Provide the [X, Y] coordinate of the cell's center where the given text is located.  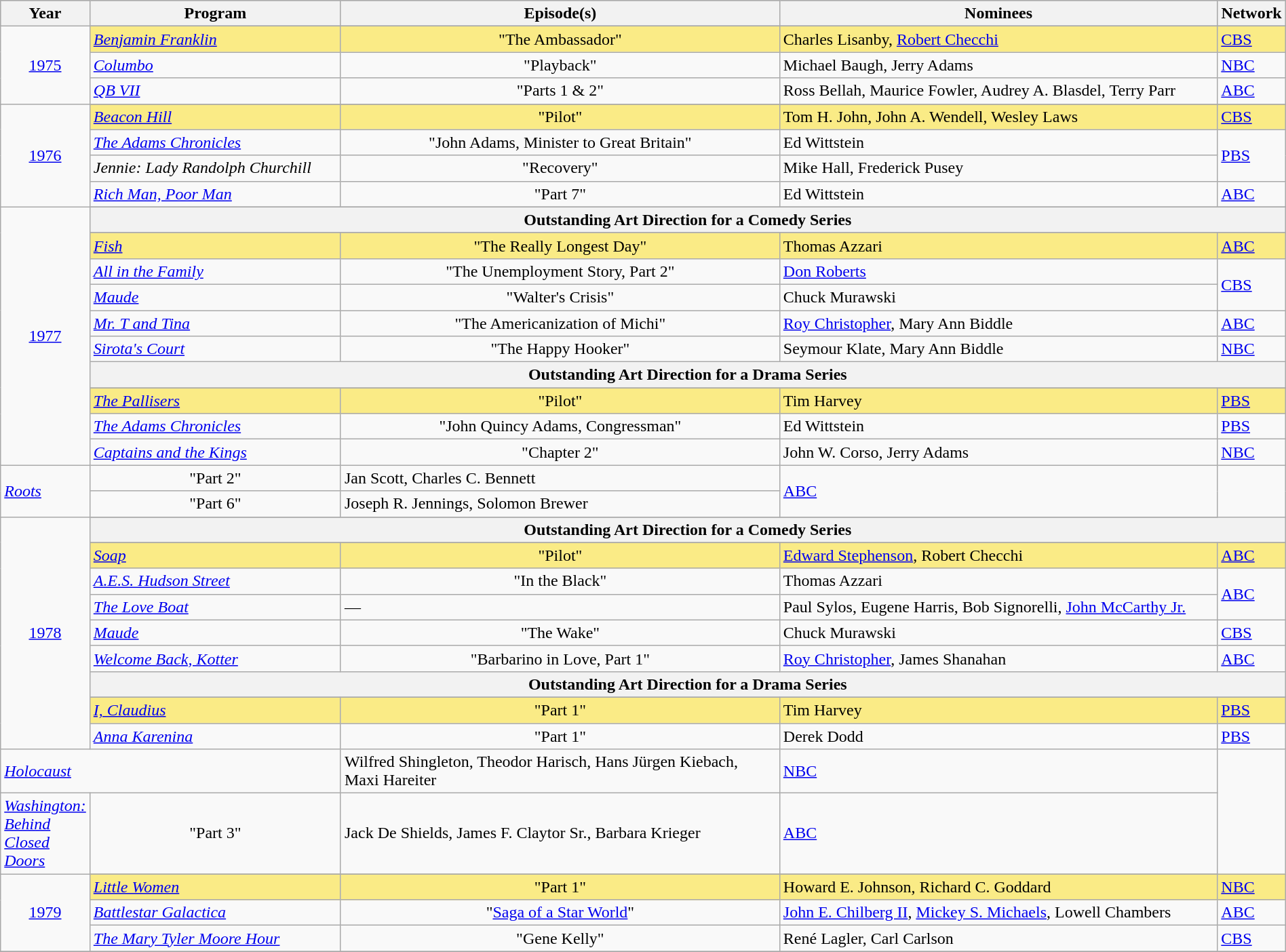
Jack De Shields, James F. Claytor Sr., Barbara Krieger [560, 834]
Nominees [998, 14]
"The Americanization of Michi" [560, 323]
Year [45, 14]
Welcome Back, Kotter [215, 658]
"The Happy Hooker" [560, 349]
"Saga of a Star World" [560, 913]
"Recovery" [560, 168]
"The Really Longest Day" [560, 245]
Wilfred Shingleton, Theodor Harisch, Hans Jürgen Kiebach, Maxi Hareiter [560, 772]
"John Adams, Minister to Great Britain" [560, 142]
"Parts 1 & 2" [560, 91]
Paul Sylos, Eugene Harris, Bob Signorelli, John McCarthy Jr. [998, 607]
Holocaust [171, 772]
I, Claudius [215, 710]
Columbo [215, 65]
1978 [45, 633]
Mr. T and Tina [215, 323]
1976 [45, 155]
Tom H. John, John A. Wendell, Wesley Laws [998, 117]
"Gene Kelly" [560, 938]
John E. Chilberg II, Mickey S. Michaels, Lowell Chambers [998, 913]
1975 [45, 65]
"Playback" [560, 65]
Anna Karenina [215, 736]
"Part 7" [560, 194]
The Mary Tyler Moore Hour [215, 938]
QB VII [215, 91]
"The Unemployment Story, Part 2" [560, 271]
"Part 3" [215, 834]
"The Ambassador" [560, 39]
"Chapter 2" [560, 452]
Program [215, 14]
"Barbarino in Love, Part 1" [560, 658]
Beacon Hill [215, 117]
John W. Corso, Jerry Adams [998, 452]
1977 [45, 336]
"The Wake" [560, 633]
1979 [45, 913]
Washington: Behind Closed Doors [45, 834]
Jennie: Lady Randolph Churchill [215, 168]
Seymour Klate, Mary Ann Biddle [998, 349]
Michael Baugh, Jerry Adams [998, 65]
Joseph R. Jennings, Solomon Brewer [560, 504]
Howard E. Johnson, Richard C. Goddard [998, 887]
Mike Hall, Frederick Pusey [998, 168]
Fish [215, 245]
Episode(s) [560, 14]
Rich Man, Poor Man [215, 194]
"In the Black" [560, 581]
Roots [45, 491]
Don Roberts [998, 271]
René Lagler, Carl Carlson [998, 938]
"Walter's Crisis" [560, 297]
Little Women [215, 887]
Roy Christopher, Mary Ann Biddle [998, 323]
Benjamin Franklin [215, 39]
Battlestar Galactica [215, 913]
"Part 2" [215, 478]
— [560, 607]
Soap [215, 555]
"Part 6" [215, 504]
A.E.S. Hudson Street [215, 581]
Captains and the Kings [215, 452]
Edward Stephenson, Robert Checchi [998, 555]
The Love Boat [215, 607]
Roy Christopher, James Shanahan [998, 658]
Ross Bellah, Maurice Fowler, Audrey A. Blasdel, Terry Parr [998, 91]
Network [1251, 14]
Jan Scott, Charles C. Bennett [560, 478]
All in the Family [215, 271]
Charles Lisanby, Robert Checchi [998, 39]
Sirota's Court [215, 349]
"John Quincy Adams, Congressman" [560, 427]
The Pallisers [215, 401]
Derek Dodd [998, 736]
